Pinpoint the cell where the given text exists, returning its [X, Y] midpoint coordinate. 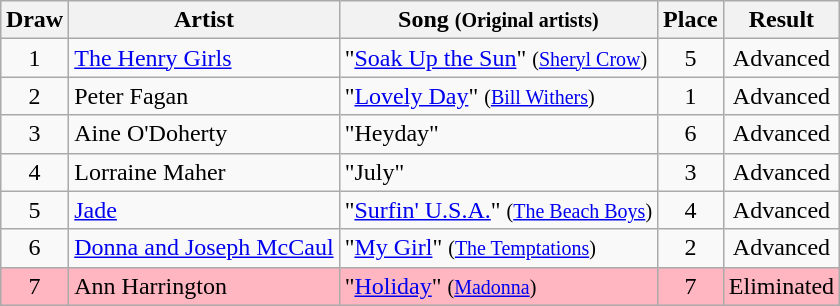
"Holiday" (Madonna) [498, 286]
"Surfin' U.S.A." (The Beach Boys) [498, 210]
The Henry Girls [204, 58]
"Lovely Day" (Bill Withers) [498, 96]
Jade [204, 210]
Place [691, 20]
Draw [34, 20]
Aine O'Doherty [204, 134]
"Soak Up the Sun" (Sheryl Crow) [498, 58]
Ann Harrington [204, 286]
Donna and Joseph McCaul [204, 248]
Lorraine Maher [204, 172]
"My Girl" (The Temptations) [498, 248]
Eliminated [781, 286]
Peter Fagan [204, 96]
Song (Original artists) [498, 20]
"July" [498, 172]
"Heyday" [498, 134]
Result [781, 20]
Artist [204, 20]
